Identify which cell holds the provided text, then report its (x, y) central coordinate. 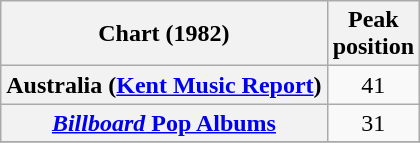
Australia (Kent Music Report) (164, 85)
Peakposition (373, 34)
Billboard Pop Albums (164, 123)
41 (373, 85)
Chart (1982) (164, 34)
31 (373, 123)
